Return the (X, Y) coordinate for the center point of the cell that contains the specified text.  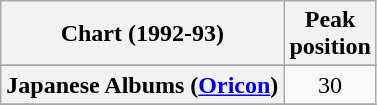
Peakposition (330, 34)
Japanese Albums (Oricon) (142, 85)
Chart (1992-93) (142, 34)
30 (330, 85)
